Capture the cell that displays the provided text and extract its [x, y] central coordinate. 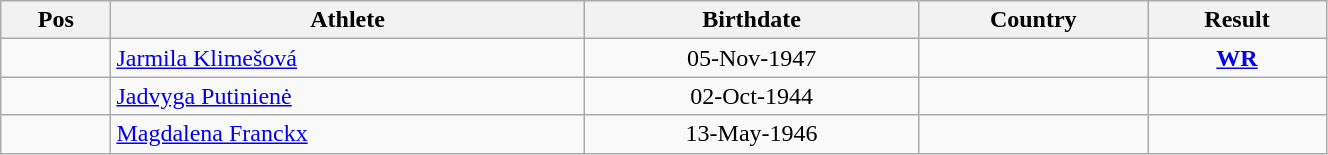
Country [1034, 20]
Birthdate [752, 20]
05-Nov-1947 [752, 58]
Jarmila Klimešová [348, 58]
13-May-1946 [752, 134]
02-Oct-1944 [752, 96]
WR [1238, 58]
Athlete [348, 20]
Result [1238, 20]
Magdalena Franckx [348, 134]
Pos [56, 20]
Jadvyga Putinienė [348, 96]
